Return (X, Y) of the center of cell containing provided text 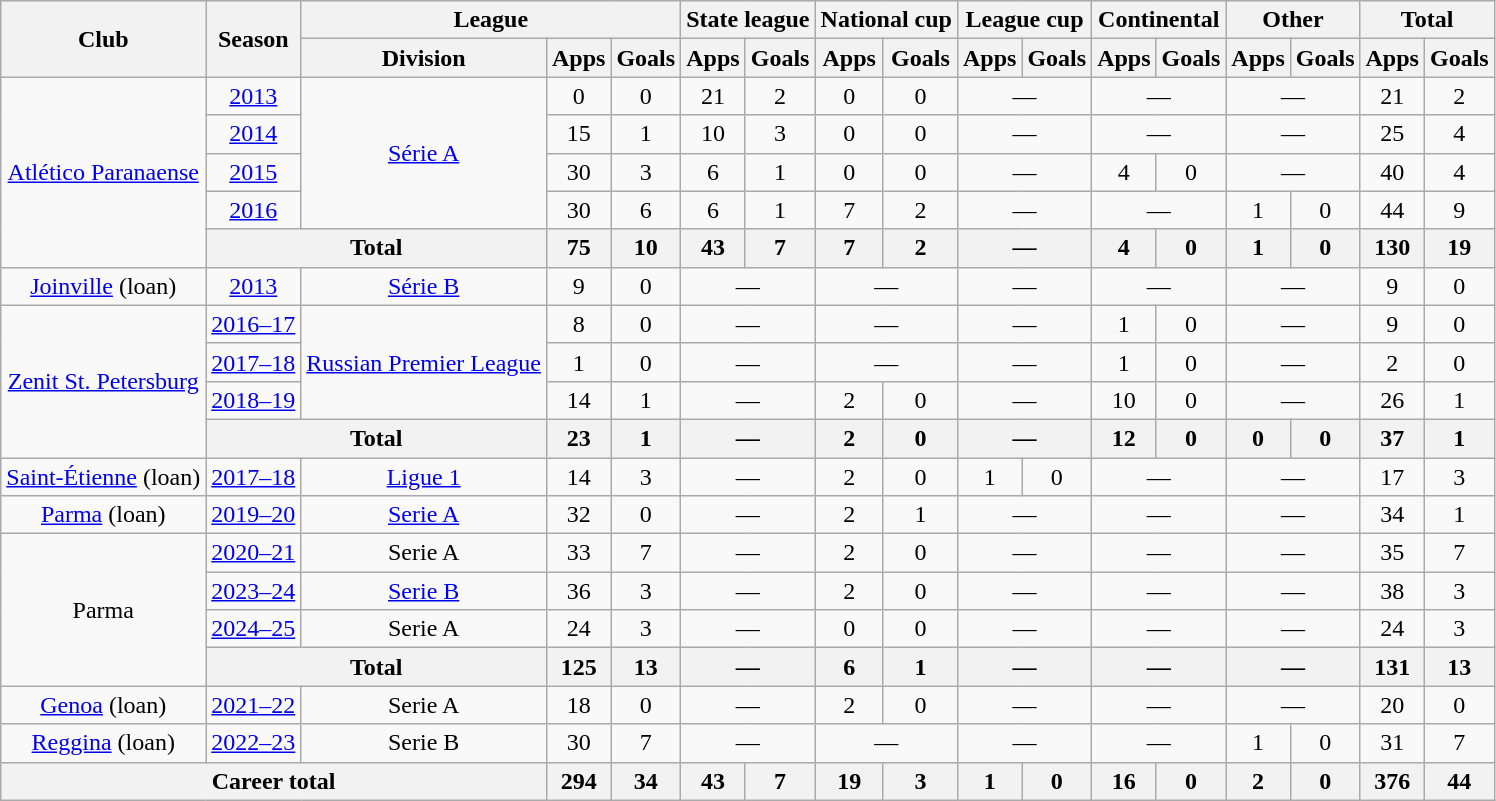
Atlético Paranaense (104, 172)
Genoa (loan) (104, 705)
130 (1392, 248)
League (491, 20)
294 (578, 781)
Parma (104, 610)
Joinville (loan) (104, 286)
31 (1392, 743)
12 (1124, 438)
75 (578, 248)
25 (1392, 134)
2021–22 (254, 705)
40 (1392, 172)
18 (578, 705)
2019–20 (254, 515)
15 (578, 134)
35 (1392, 553)
2022–23 (254, 743)
376 (1392, 781)
16 (1124, 781)
League cup (1024, 20)
Zenit St. Petersburg (104, 381)
2015 (254, 172)
17 (1392, 477)
Série B (424, 286)
Career total (274, 781)
Série A (424, 153)
125 (578, 667)
Season (254, 39)
33 (578, 553)
131 (1392, 667)
Reggina (loan) (104, 743)
37 (1392, 438)
Club (104, 39)
Saint-Étienne (loan) (104, 477)
2018–19 (254, 400)
2016–17 (254, 324)
26 (1392, 400)
2023–24 (254, 591)
Continental (1159, 20)
Other (1293, 20)
20 (1392, 705)
Ligue 1 (424, 477)
National cup (886, 20)
Division (424, 58)
State league (748, 20)
2020–21 (254, 553)
2016 (254, 210)
2024–25 (254, 629)
36 (578, 591)
Parma (loan) (104, 515)
2014 (254, 134)
32 (578, 515)
23 (578, 438)
Russian Premier League (424, 362)
38 (1392, 591)
8 (578, 324)
